For the text-containing cell, return its midpoint in (x, y) coordinate format. 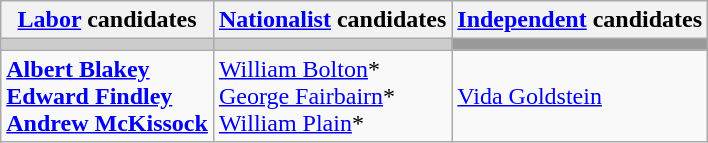
Independent candidates (580, 20)
Labor candidates (108, 20)
Albert BlakeyEdward FindleyAndrew McKissock (108, 96)
Nationalist candidates (332, 20)
Vida Goldstein (580, 96)
William Bolton*George Fairbairn*William Plain* (332, 96)
